Capture the cell that displays the provided text and extract its (X, Y) central coordinate. 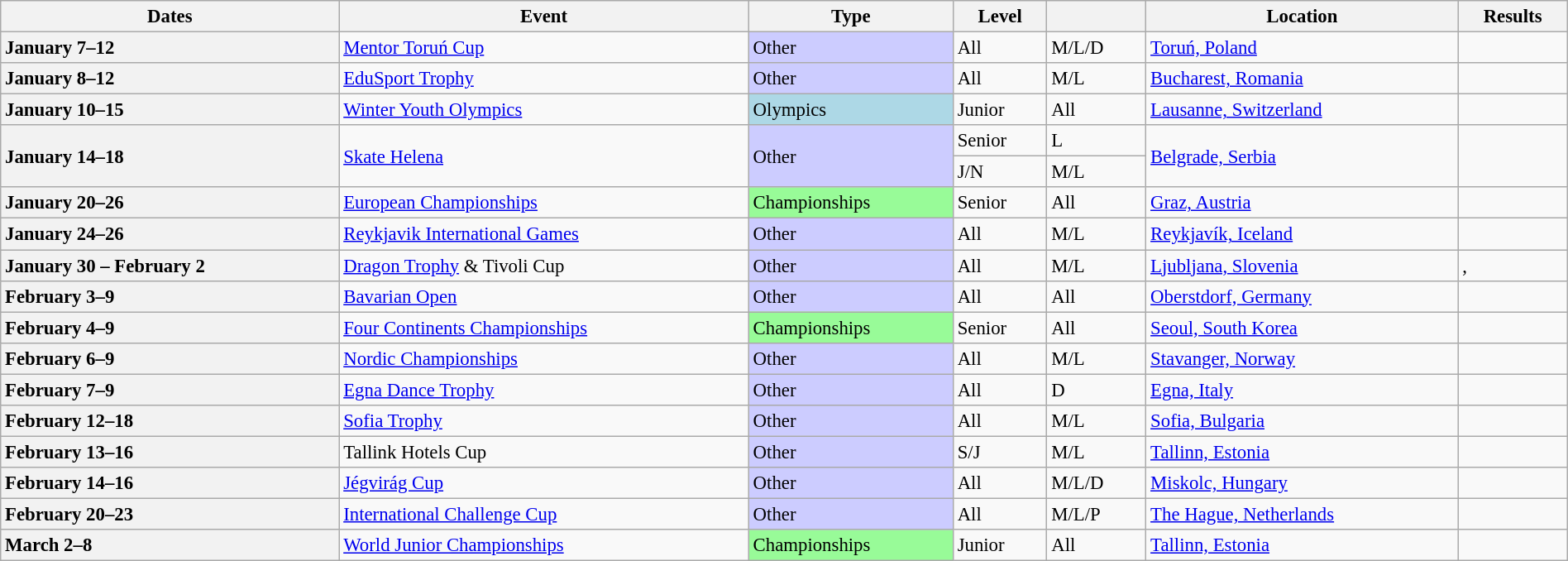
Belgrade, Serbia (1302, 156)
Miskolc, Hungary (1302, 483)
Type (850, 17)
Oberstdorf, Germany (1302, 296)
Dates (170, 17)
Level (1000, 17)
Bavarian Open (544, 296)
World Junior Championships (544, 545)
Reykjavík, Iceland (1302, 234)
Tallink Hotels Cup (544, 452)
Graz, Austria (1302, 203)
S/J (1000, 452)
The Hague, Netherlands (1302, 514)
January 8–12 (170, 79)
Skate Helena (544, 156)
Sofia, Bulgaria (1302, 421)
Toruń, Poland (1302, 48)
D (1097, 390)
L (1097, 141)
March 2–8 (170, 545)
Egna, Italy (1302, 390)
February 13–16 (170, 452)
International Challenge Cup (544, 514)
February 20–23 (170, 514)
M/L/P (1097, 514)
EduSport Trophy (544, 79)
January 14–18 (170, 156)
J/N (1000, 172)
Dragon Trophy & Tivoli Cup (544, 266)
Seoul, South Korea (1302, 328)
Sofia Trophy (544, 421)
February 4–9 (170, 328)
Location (1302, 17)
Jégvirág Cup (544, 483)
January 7–12 (170, 48)
Nordic Championships (544, 358)
February 7–9 (170, 390)
February 6–9 (170, 358)
Stavanger, Norway (1302, 358)
European Championships (544, 203)
, (1513, 266)
Mentor Toruń Cup (544, 48)
January 30 – February 2 (170, 266)
Bucharest, Romania (1302, 79)
Ljubljana, Slovenia (1302, 266)
Lausanne, Switzerland (1302, 110)
February 14–16 (170, 483)
February 3–9 (170, 296)
Results (1513, 17)
Egna Dance Trophy (544, 390)
Four Continents Championships (544, 328)
Olympics (850, 110)
Winter Youth Olympics (544, 110)
January 20–26 (170, 203)
January 10–15 (170, 110)
January 24–26 (170, 234)
Event (544, 17)
February 12–18 (170, 421)
Reykjavik International Games (544, 234)
